Identify which cell holds the provided text, then report its [x, y] central coordinate. 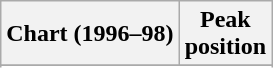
Peak position [225, 34]
Chart (1996–98) [90, 34]
